Locate the cell with the specified text and output its [X, Y] center coordinate. 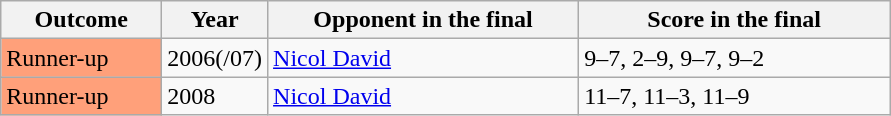
Score in the final [734, 20]
9–7, 2–9, 9–7, 9–2 [734, 58]
Outcome [82, 20]
11–7, 11–3, 11–9 [734, 96]
Opponent in the final [424, 20]
2008 [215, 96]
2006(/07) [215, 58]
Year [215, 20]
